Provide the [X, Y] coordinate of the cell's center where the given text is located.  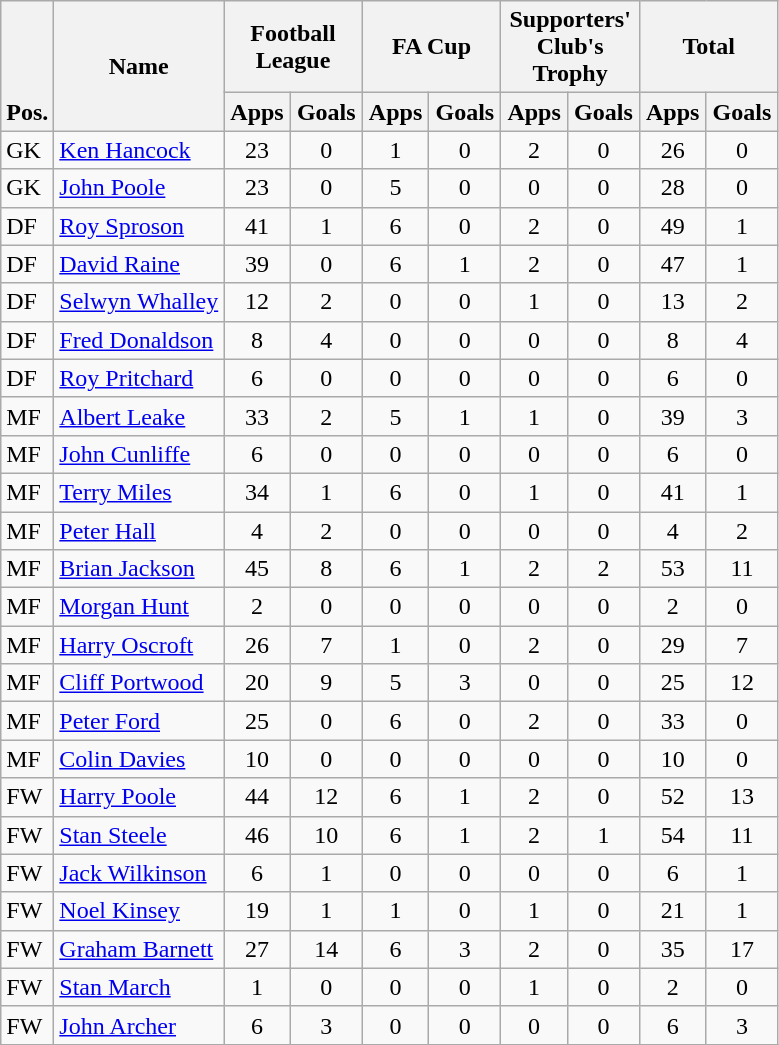
35 [672, 949]
Total [708, 47]
52 [672, 797]
Harry Poole [139, 797]
Stan Steele [139, 835]
47 [672, 264]
19 [258, 911]
Fred Donaldson [139, 340]
Roy Sproson [139, 226]
44 [258, 797]
53 [672, 569]
John Cunliffe [139, 454]
14 [326, 949]
Graham Barnett [139, 949]
45 [258, 569]
Selwyn Whalley [139, 302]
54 [672, 835]
Supporters' Club's Trophy [570, 47]
John Archer [139, 1025]
Football League [294, 47]
John Poole [139, 188]
Terry Miles [139, 492]
Ken Hancock [139, 150]
46 [258, 835]
34 [258, 492]
Colin Davies [139, 759]
Peter Hall [139, 531]
27 [258, 949]
17 [742, 949]
Cliff Portwood [139, 683]
28 [672, 188]
21 [672, 911]
9 [326, 683]
David Raine [139, 264]
49 [672, 226]
Peter Ford [139, 721]
Morgan Hunt [139, 607]
29 [672, 645]
Noel Kinsey [139, 911]
Pos. [28, 66]
Name [139, 66]
Stan March [139, 987]
Roy Pritchard [139, 378]
20 [258, 683]
Brian Jackson [139, 569]
Albert Leake [139, 416]
Harry Oscroft [139, 645]
Jack Wilkinson [139, 873]
FA Cup [432, 47]
